Find where the given text appears and provide that cell's center as (X, Y) coordinate. 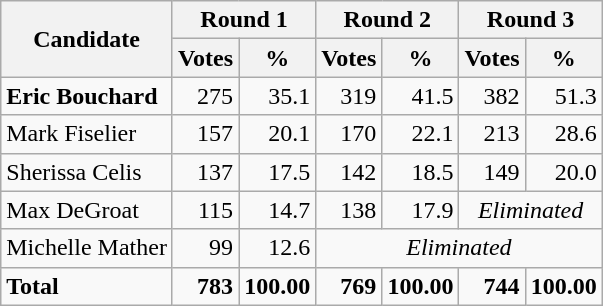
17.9 (420, 210)
149 (492, 172)
20.0 (564, 172)
769 (349, 286)
744 (492, 286)
99 (205, 248)
Round 2 (388, 20)
170 (349, 134)
20.1 (278, 134)
319 (349, 96)
35.1 (278, 96)
14.7 (278, 210)
213 (492, 134)
157 (205, 134)
51.3 (564, 96)
783 (205, 286)
Round 3 (530, 20)
138 (349, 210)
41.5 (420, 96)
Mark Fiselier (87, 134)
Total (87, 286)
275 (205, 96)
12.6 (278, 248)
Michelle Mather (87, 248)
382 (492, 96)
28.6 (564, 134)
17.5 (278, 172)
Sherissa Celis (87, 172)
115 (205, 210)
142 (349, 172)
18.5 (420, 172)
22.1 (420, 134)
Max DeGroat (87, 210)
137 (205, 172)
Round 1 (244, 20)
Candidate (87, 39)
Eric Bouchard (87, 96)
